Locate the cell with the specified text and output its (x, y) center coordinate. 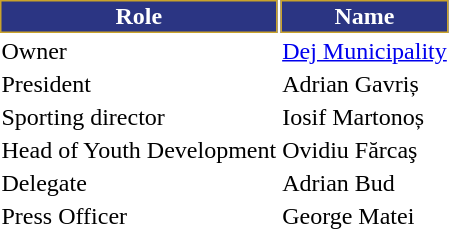
Role (139, 16)
Iosif Martonoș (365, 117)
Ovidiu Fărcaş (365, 150)
Dej Municipality (365, 51)
Head of Youth Development (139, 150)
Owner (139, 51)
Delegate (139, 183)
Name (365, 16)
President (139, 84)
Adrian Gavriș (365, 84)
Adrian Bud (365, 183)
Sporting director (139, 117)
